Return (X, Y) of the center of cell containing provided text 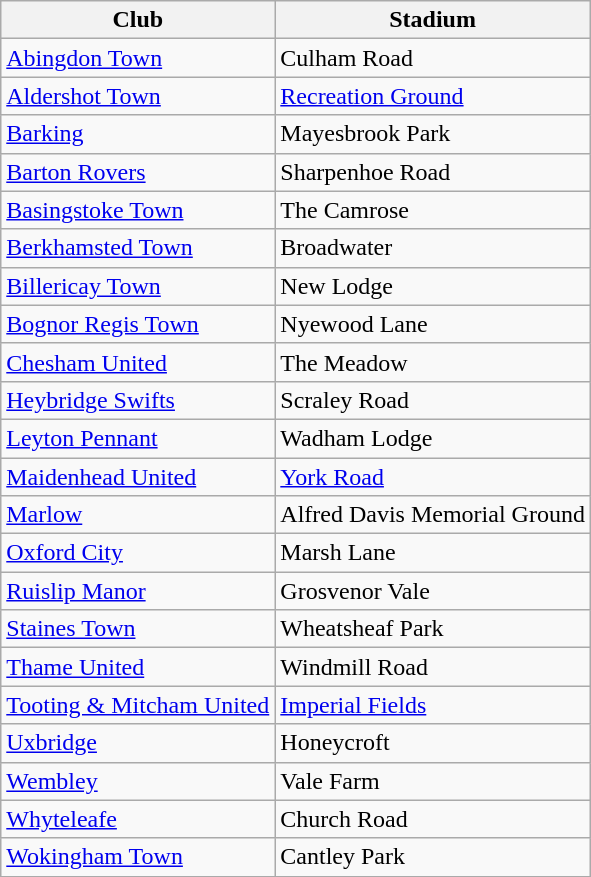
Staines Town (138, 629)
York Road (433, 477)
Nyewood Lane (433, 324)
Tooting & Mitcham United (138, 705)
The Camrose (433, 210)
Cantley Park (433, 857)
Stadium (433, 20)
New Lodge (433, 286)
Sharpenhoe Road (433, 172)
Uxbridge (138, 743)
Wadham Lodge (433, 438)
The Meadow (433, 362)
Wokingham Town (138, 857)
Wheatsheaf Park (433, 629)
Berkhamsted Town (138, 248)
Scraley Road (433, 400)
Grosvenor Vale (433, 591)
Windmill Road (433, 667)
Billericay Town (138, 286)
Barton Rovers (138, 172)
Basingstoke Town (138, 210)
Aldershot Town (138, 96)
Thame United (138, 667)
Imperial Fields (433, 705)
Chesham United (138, 362)
Maidenhead United (138, 477)
Bognor Regis Town (138, 324)
Culham Road (433, 58)
Wembley (138, 781)
Church Road (433, 819)
Abingdon Town (138, 58)
Oxford City (138, 553)
Ruislip Manor (138, 591)
Vale Farm (433, 781)
Whyteleafe (138, 819)
Recreation Ground (433, 96)
Marlow (138, 515)
Honeycroft (433, 743)
Leyton Pennant (138, 438)
Mayesbrook Park (433, 134)
Marsh Lane (433, 553)
Broadwater (433, 248)
Alfred Davis Memorial Ground (433, 515)
Club (138, 20)
Heybridge Swifts (138, 400)
Barking (138, 134)
